Find where the given text appears and provide that cell's center as [x, y] coordinate. 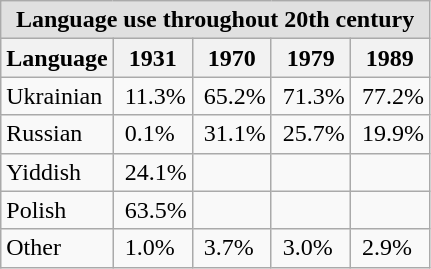
Russian [57, 134]
65.2% [232, 96]
Ukrainian [57, 96]
Yiddish [57, 172]
71.3% [310, 96]
Language use throughout 20th century [216, 20]
2.9% [390, 248]
31.1% [232, 134]
Polish [57, 210]
25.7% [310, 134]
Language [57, 58]
1931 [152, 58]
1970 [232, 58]
24.1% [152, 172]
11.3% [152, 96]
0.1% [152, 134]
77.2% [390, 96]
1979 [310, 58]
63.5% [152, 210]
1.0% [152, 248]
Other [57, 248]
19.9% [390, 134]
1989 [390, 58]
3.0% [310, 248]
3.7% [232, 248]
